Capture the cell that displays the provided text and extract its (x, y) central coordinate. 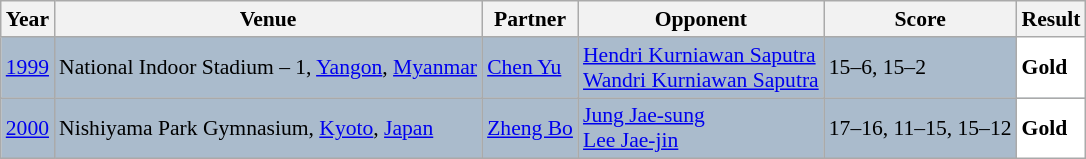
17–16, 11–15, 15–12 (920, 128)
2000 (28, 128)
Venue (268, 19)
Year (28, 19)
Opponent (701, 19)
Hendri Kurniawan Saputra Wandri Kurniawan Saputra (701, 68)
Score (920, 19)
Nishiyama Park Gymnasium, Kyoto, Japan (268, 128)
Zheng Bo (530, 128)
1999 (28, 68)
Jung Jae-sung Lee Jae-jin (701, 128)
Chen Yu (530, 68)
15–6, 15–2 (920, 68)
Partner (530, 19)
National Indoor Stadium – 1, Yangon, Myanmar (268, 68)
Result (1052, 19)
